Detect which cell encompasses the target text, then output its (x, y) center coordinate. 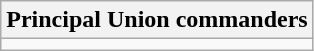
Principal Union commanders (157, 20)
